Identify which cell holds the provided text, then report its (x, y) central coordinate. 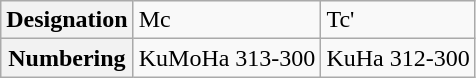
Mc (227, 20)
Designation (67, 20)
Numbering (67, 58)
KuHa 312-300 (398, 58)
Tc' (398, 20)
KuMoHa 313-300 (227, 58)
